Return the [X, Y] coordinate for the center point of the cell that contains the specified text.  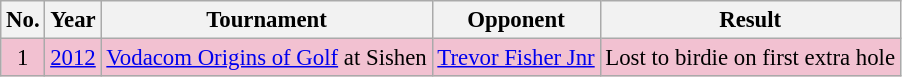
Tournament [266, 20]
Result [750, 20]
Vodacom Origins of Golf at Sishen [266, 58]
2012 [73, 58]
No. [23, 20]
Lost to birdie on first extra hole [750, 58]
1 [23, 58]
Year [73, 20]
Trevor Fisher Jnr [516, 58]
Opponent [516, 20]
